Identify which cell holds the provided text, then report its [x, y] central coordinate. 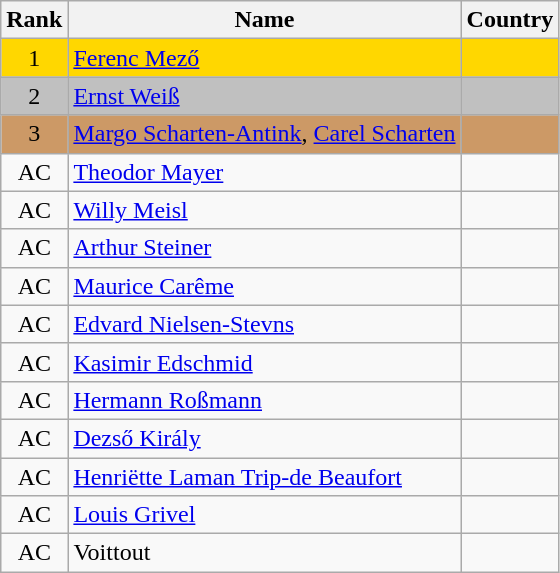
Rank [34, 20]
Arthur Steiner [264, 248]
Voittout [264, 553]
Kasimir Edschmid [264, 362]
Ferenc Mező [264, 58]
Edvard Nielsen-Stevns [264, 324]
Theodor Mayer [264, 172]
Louis Grivel [264, 515]
Name [264, 20]
2 [34, 96]
Dezső Király [264, 438]
1 [34, 58]
Henriëtte Laman Trip-de Beaufort [264, 477]
Country [510, 20]
Hermann Roßmann [264, 400]
Margo Scharten-Antink, Carel Scharten [264, 134]
Ernst Weiß [264, 96]
Maurice Carême [264, 286]
Willy Meisl [264, 210]
3 [34, 134]
